Return [X, Y] of the center of cell containing provided text 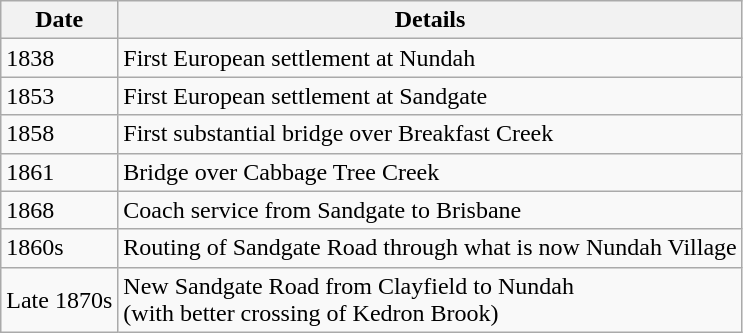
1853 [60, 96]
1838 [60, 58]
First European settlement at Sandgate [430, 96]
Coach service from Sandgate to Brisbane [430, 210]
Bridge over Cabbage Tree Creek [430, 172]
Date [60, 20]
1858 [60, 134]
First European settlement at Nundah [430, 58]
1868 [60, 210]
1861 [60, 172]
Details [430, 20]
Routing of Sandgate Road through what is now Nundah Village [430, 248]
New Sandgate Road from Clayfield to Nundah(with better crossing of Kedron Brook) [430, 300]
Late 1870s [60, 300]
First substantial bridge over Breakfast Creek [430, 134]
1860s [60, 248]
